From the cell containing the given text, extract its center point as [x, y] coordinate. 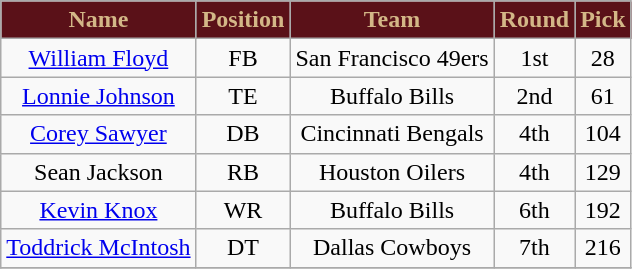
FB [243, 58]
Corey Sawyer [98, 134]
2nd [534, 96]
San Francisco 49ers [392, 58]
DB [243, 134]
William Floyd [98, 58]
129 [603, 172]
216 [603, 248]
Pick [603, 20]
Position [243, 20]
Sean Jackson [98, 172]
Kevin Knox [98, 210]
RB [243, 172]
TE [243, 96]
Houston Oilers [392, 172]
Round [534, 20]
Cincinnati Bengals [392, 134]
7th [534, 248]
DT [243, 248]
Team [392, 20]
104 [603, 134]
Name [98, 20]
Dallas Cowboys [392, 248]
Toddrick McIntosh [98, 248]
61 [603, 96]
192 [603, 210]
WR [243, 210]
28 [603, 58]
Lonnie Johnson [98, 96]
6th [534, 210]
1st [534, 58]
